Search for the cell housing the specified text and yield its [X, Y] center coordinate. 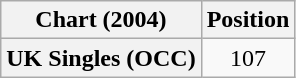
107 [248, 58]
UK Singles (OCC) [101, 58]
Position [248, 20]
Chart (2004) [101, 20]
